For the text-containing cell, return its midpoint in [x, y] coordinate format. 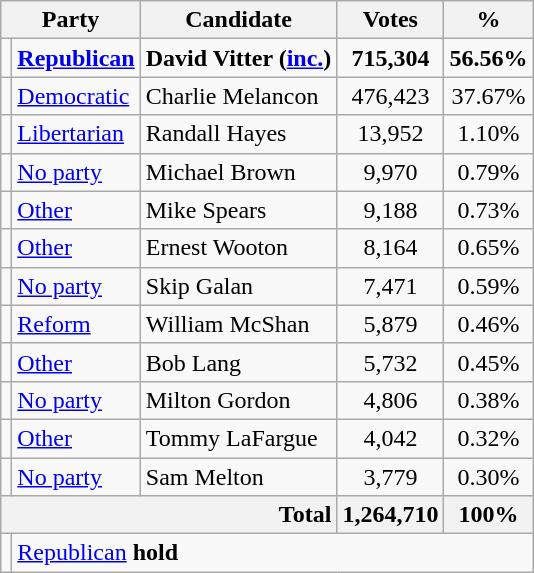
0.45% [488, 362]
0.30% [488, 477]
4,042 [390, 438]
Votes [390, 20]
715,304 [390, 58]
Charlie Melancon [238, 96]
Libertarian [76, 134]
Democratic [76, 96]
4,806 [390, 400]
% [488, 20]
0.73% [488, 210]
5,732 [390, 362]
0.65% [488, 248]
Milton Gordon [238, 400]
Michael Brown [238, 172]
Sam Melton [238, 477]
Mike Spears [238, 210]
1,264,710 [390, 515]
Reform [76, 324]
0.46% [488, 324]
Tommy LaFargue [238, 438]
Total [169, 515]
100% [488, 515]
3,779 [390, 477]
0.79% [488, 172]
9,970 [390, 172]
9,188 [390, 210]
8,164 [390, 248]
Ernest Wooton [238, 248]
476,423 [390, 96]
David Vitter (inc.) [238, 58]
1.10% [488, 134]
William McShan [238, 324]
0.59% [488, 286]
Candidate [238, 20]
Bob Lang [238, 362]
5,879 [390, 324]
37.67% [488, 96]
0.38% [488, 400]
Randall Hayes [238, 134]
7,471 [390, 286]
56.56% [488, 58]
Skip Galan [238, 286]
Party [71, 20]
0.32% [488, 438]
Republican hold [272, 553]
13,952 [390, 134]
Republican [76, 58]
